Capture the cell that displays the provided text and extract its (X, Y) central coordinate. 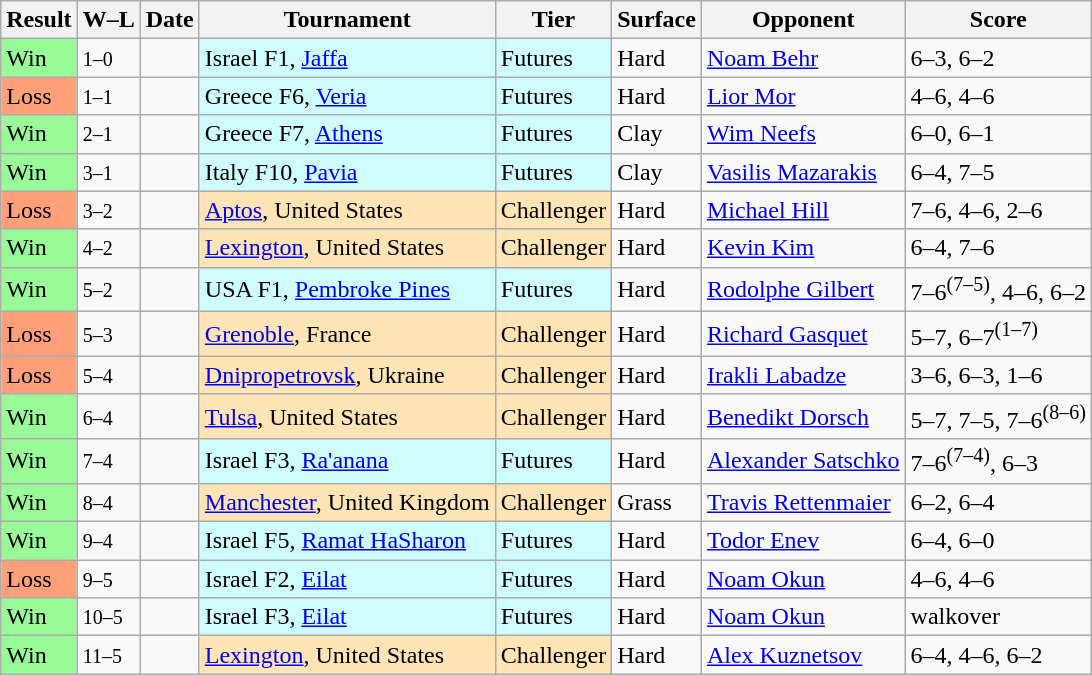
6–4, 7–6 (998, 248)
Surface (657, 20)
Alexander Satschko (803, 462)
Israel F3, Eilat (347, 617)
5–3 (108, 334)
1–0 (108, 58)
5–2 (108, 290)
6–3, 6–2 (998, 58)
Tournament (347, 20)
2–1 (108, 134)
Greece F6, Veria (347, 96)
Benedikt Dorsch (803, 416)
Score (998, 20)
6–4, 4–6, 6–2 (998, 655)
6–4, 7–5 (998, 172)
Travis Rettenmaier (803, 502)
Kevin Kim (803, 248)
Aptos, United States (347, 210)
3–1 (108, 172)
Richard Gasquet (803, 334)
6–2, 6–4 (998, 502)
4–2 (108, 248)
W–L (108, 20)
Italy F10, Pavia (347, 172)
5–7, 6–7(1–7) (998, 334)
1–1 (108, 96)
10–5 (108, 617)
Grenoble, France (347, 334)
USA F1, Pembroke Pines (347, 290)
Israel F2, Eilat (347, 579)
Dnipropetrovsk, Ukraine (347, 375)
Tier (553, 20)
Greece F7, Athens (347, 134)
8–4 (108, 502)
Israel F3, Ra'anana (347, 462)
Date (170, 20)
9–4 (108, 541)
3–2 (108, 210)
Alex Kuznetsov (803, 655)
7–4 (108, 462)
Israel F5, Ramat HaSharon (347, 541)
6–4 (108, 416)
Tulsa, United States (347, 416)
3–6, 6–3, 1–6 (998, 375)
7–6, 4–6, 2–6 (998, 210)
6–0, 6–1 (998, 134)
Opponent (803, 20)
5–7, 7–5, 7–6(8–6) (998, 416)
7–6(7–5), 4–6, 6–2 (998, 290)
Michael Hill (803, 210)
7–6(7–4), 6–3 (998, 462)
walkover (998, 617)
9–5 (108, 579)
Lior Mor (803, 96)
Israel F1, Jaffa (347, 58)
Rodolphe Gilbert (803, 290)
Vasilis Mazarakis (803, 172)
Result (39, 20)
Manchester, United Kingdom (347, 502)
Wim Neefs (803, 134)
11–5 (108, 655)
Noam Behr (803, 58)
5–4 (108, 375)
6–4, 6–0 (998, 541)
Todor Enev (803, 541)
Irakli Labadze (803, 375)
Grass (657, 502)
